Search for the cell housing the specified text and yield its [X, Y] center coordinate. 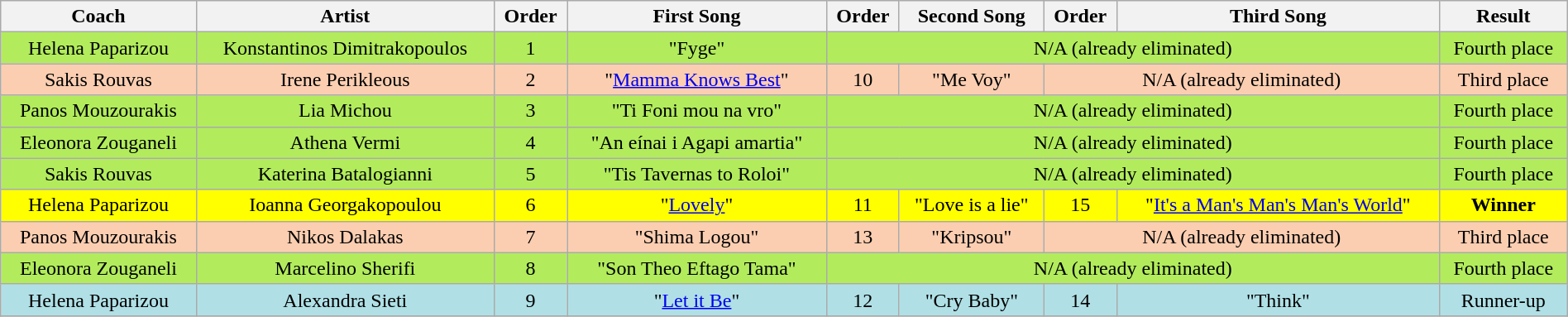
"Let it Be" [696, 300]
2 [530, 79]
"Cry Baby" [971, 300]
15 [1080, 205]
First Song [696, 17]
5 [530, 174]
Runner-up [1503, 300]
Third Song [1278, 17]
Katerina Batalogianni [345, 174]
"Lovely" [696, 205]
Second Song [971, 17]
Alexandra Sieti [345, 300]
Result [1503, 17]
"Tis Tavernas to Roloi" [696, 174]
6 [530, 205]
Konstantinos Dimitrakopoulos [345, 48]
10 [863, 79]
3 [530, 111]
Coach [98, 17]
"It's a Man's Man's Man's World" [1278, 205]
"Think" [1278, 300]
8 [530, 268]
4 [530, 142]
"An eínai i Agapi amartia" [696, 142]
"Fyge" [696, 48]
Nikos Dalakas [345, 237]
1 [530, 48]
9 [530, 300]
"Kripsou" [971, 237]
"Son Theo Eftago Tama" [696, 268]
Ioanna Georgakopoulou [345, 205]
Athena Vermi [345, 142]
"Love is a lie" [971, 205]
7 [530, 237]
"Mamma Knows Best" [696, 79]
Artist [345, 17]
11 [863, 205]
Irene Perikleous [345, 79]
Lia Michou [345, 111]
Winner [1503, 205]
"Ti Foni mou na vro" [696, 111]
14 [1080, 300]
12 [863, 300]
Marcelino Sherifi [345, 268]
"Me Voy" [971, 79]
"Shima Logou" [696, 237]
13 [863, 237]
